From the cell containing the given text, extract its center point as [X, Y] coordinate. 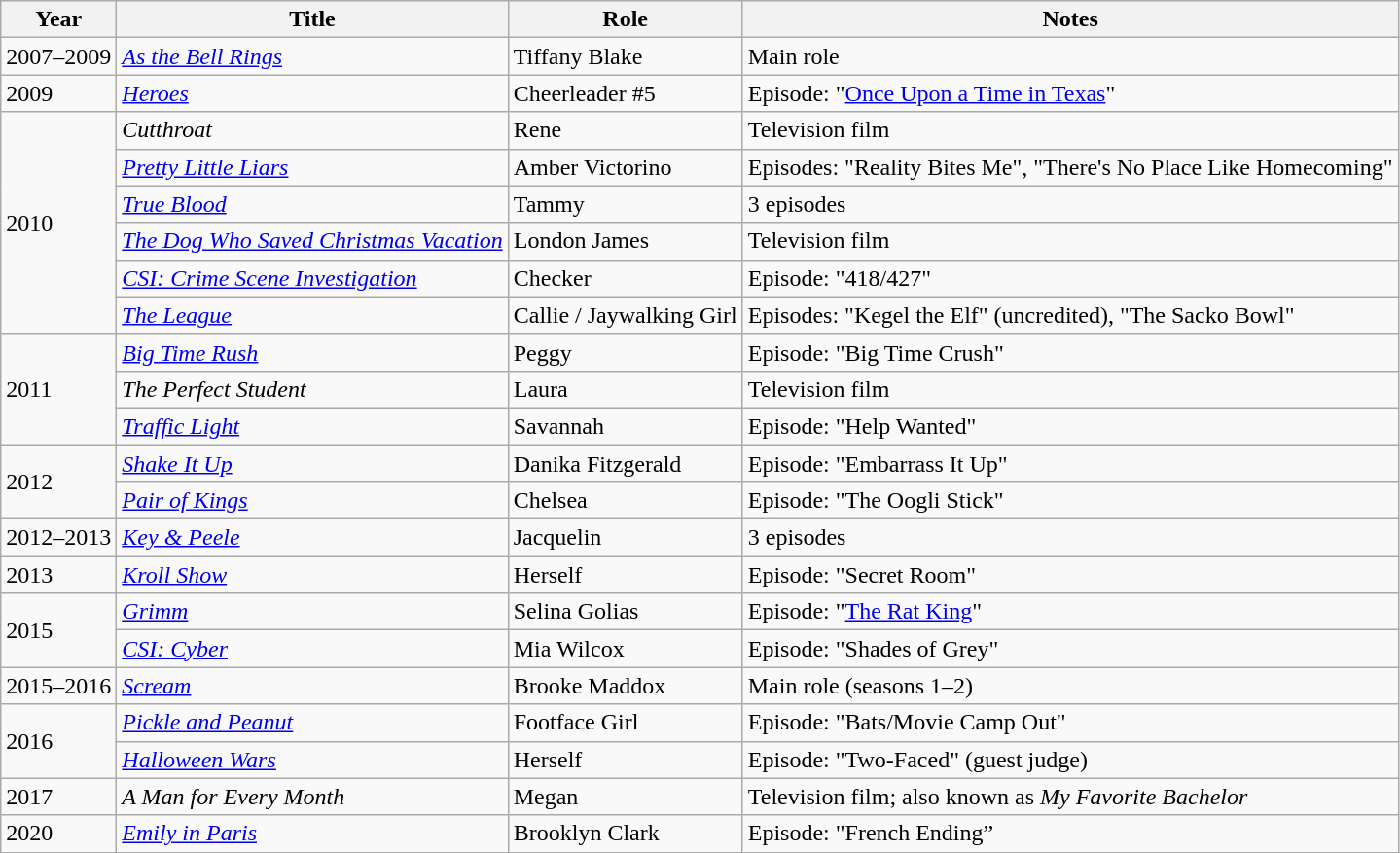
Danika Fitzgerald [625, 464]
Jacquelin [625, 538]
Pretty Little Liars [312, 167]
2009 [58, 93]
Megan [625, 797]
Episodes: "Kegel the Elf" (uncredited), "The Sacko Bowl" [1070, 315]
Cheerleader #5 [625, 93]
Traffic Light [312, 426]
A Man for Every Month [312, 797]
Savannah [625, 426]
Title [312, 19]
2015 [58, 630]
Selina Golias [625, 612]
Episode: "418/427" [1070, 278]
Notes [1070, 19]
Heroes [312, 93]
Episode: "Bats/Movie Camp Out" [1070, 723]
CSI: Cyber [312, 649]
Grimm [312, 612]
Episode: "Help Wanted" [1070, 426]
Halloween Wars [312, 760]
As the Bell Rings [312, 56]
Pickle and Peanut [312, 723]
Shake It Up [312, 464]
The Dog Who Saved Christmas Vacation [312, 241]
Tammy [625, 204]
Rene [625, 130]
Amber Victorino [625, 167]
Chelsea [625, 501]
The Perfect Student [312, 389]
Episode: "Secret Room" [1070, 575]
Episode: "French Ending” [1070, 834]
2012 [58, 482]
Footface Girl [625, 723]
Main role [1070, 56]
The League [312, 315]
Main role (seasons 1–2) [1070, 686]
2016 [58, 741]
Episode: "The Rat King" [1070, 612]
Episodes: "Reality Bites Me", "There's No Place Like Homecoming" [1070, 167]
True Blood [312, 204]
Pair of Kings [312, 501]
2012–2013 [58, 538]
Episode: "Big Time Crush" [1070, 352]
2017 [58, 797]
Callie / Jaywalking Girl [625, 315]
Television film; also known as My Favorite Bachelor [1070, 797]
Episode: "Embarrass It Up" [1070, 464]
Episode: "Two-Faced" (guest judge) [1070, 760]
Scream [312, 686]
Brooke Maddox [625, 686]
2010 [58, 223]
2020 [58, 834]
2015–2016 [58, 686]
Kroll Show [312, 575]
Brooklyn Clark [625, 834]
CSI: Crime Scene Investigation [312, 278]
Laura [625, 389]
Episode: "Shades of Grey" [1070, 649]
Role [625, 19]
Peggy [625, 352]
Episode: "Once Upon a Time in Texas" [1070, 93]
Checker [625, 278]
Year [58, 19]
Emily in Paris [312, 834]
London James [625, 241]
Tiffany Blake [625, 56]
Key & Peele [312, 538]
Mia Wilcox [625, 649]
Cutthroat [312, 130]
Big Time Rush [312, 352]
2011 [58, 389]
Episode: "The Oogli Stick" [1070, 501]
2007–2009 [58, 56]
2013 [58, 575]
